Output the [X, Y] coordinate of the center of the cell containing the given text.  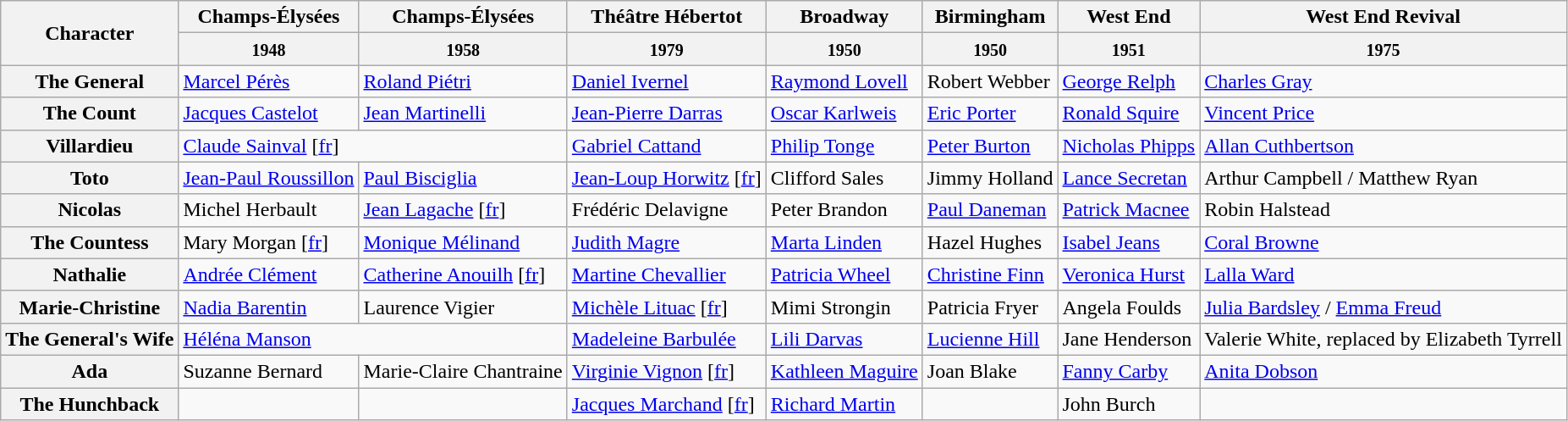
Arthur Campbell / Matthew Ryan [1384, 178]
Clifford Sales [845, 178]
Madeleine Barbulée [667, 339]
Peter Burton [990, 146]
Frédéric Delavigne [667, 210]
Patricia Fryer [990, 307]
Kathleen Maguire [845, 371]
Oscar Karlweis [845, 114]
Lance Secretan [1129, 178]
Claude Sainval [fr] [372, 146]
Jane Henderson [1129, 339]
Michèle Lituac [fr] [667, 307]
Virginie Vignon [fr] [667, 371]
John Burch [1129, 404]
Jean-Paul Roussillon [269, 178]
Valerie White, replaced by Elizabeth Tyrrell [1384, 339]
The General [90, 81]
West End [1129, 17]
Lucienne Hill [990, 339]
Jean-Loup Horwitz [fr] [667, 178]
Angela Foulds [1129, 307]
Nicolas [90, 210]
Paul Daneman [990, 210]
Raymond Lovell [845, 81]
Ada [90, 371]
1951 [1129, 49]
Théâtre Hébertot [667, 17]
Héléna Manson [372, 339]
Laurence Vigier [463, 307]
Jacques Marchand [fr] [667, 404]
The Countess [90, 242]
Andrée Clément [269, 274]
Daniel Ivernel [667, 81]
Eric Porter [990, 114]
Broadway [845, 17]
Philip Tonge [845, 146]
Anita Dobson [1384, 371]
Jean Lagache [fr] [463, 210]
Marie-Claire Chantraine [463, 371]
Nicholas Phipps [1129, 146]
Hazel Hughes [990, 242]
1979 [667, 49]
Fanny Carby [1129, 371]
Toto [90, 178]
Paul Bisciglia [463, 178]
The Hunchback [90, 404]
Richard Martin [845, 404]
Martine Chevallier [667, 274]
Ronald Squire [1129, 114]
Michel Herbault [269, 210]
Marie-Christine [90, 307]
Character [90, 33]
George Relph [1129, 81]
Villardieu [90, 146]
Jean-Pierre Darras [667, 114]
Mimi Strongin [845, 307]
1948 [269, 49]
The Count [90, 114]
Birmingham [990, 17]
Nadia Barentin [269, 307]
Marcel Pérès [269, 81]
Judith Magre [667, 242]
Monique Mélinand [463, 242]
Lalla Ward [1384, 274]
Veronica Hurst [1129, 274]
Jacques Castelot [269, 114]
Marta Linden [845, 242]
Robin Halstead [1384, 210]
Isabel Jeans [1129, 242]
Julia Bardsley / Emma Freud [1384, 307]
1958 [463, 49]
Lili Darvas [845, 339]
Gabriel Cattand [667, 146]
Joan Blake [990, 371]
Suzanne Bernard [269, 371]
Jimmy Holland [990, 178]
Roland Piétri [463, 81]
Coral Browne [1384, 242]
Robert Webber [990, 81]
Allan Cuthbertson [1384, 146]
Nathalie [90, 274]
Catherine Anouilh [fr] [463, 274]
Jean Martinelli [463, 114]
Peter Brandon [845, 210]
1975 [1384, 49]
Patrick Macnee [1129, 210]
Christine Finn [990, 274]
Patricia Wheel [845, 274]
Vincent Price [1384, 114]
Mary Morgan [fr] [269, 242]
The General's Wife [90, 339]
West End Revival [1384, 17]
Charles Gray [1384, 81]
